Return (X, Y) of the center of cell containing provided text 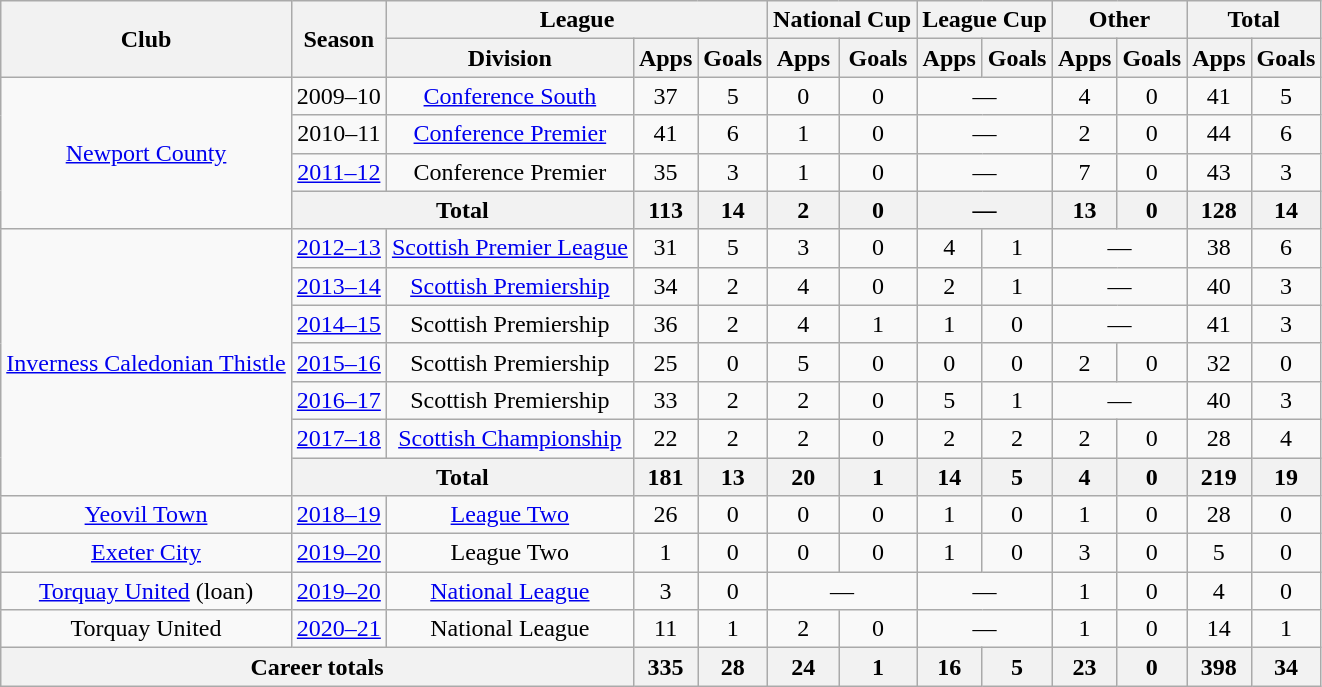
44 (1219, 134)
219 (1219, 477)
Scottish Championship (510, 438)
38 (1219, 248)
2009–10 (338, 96)
Torquay United (146, 629)
League (576, 20)
Club (146, 39)
37 (665, 96)
2013–14 (338, 286)
2010–11 (338, 134)
19 (1286, 477)
24 (804, 667)
36 (665, 324)
128 (1219, 210)
20 (804, 477)
2017–18 (338, 438)
League Cup (985, 20)
11 (665, 629)
32 (1219, 362)
43 (1219, 172)
2011–12 (338, 172)
Torquay United (loan) (146, 591)
31 (665, 248)
Season (338, 39)
7 (1084, 172)
335 (665, 667)
25 (665, 362)
26 (665, 515)
2015–16 (338, 362)
Division (510, 58)
181 (665, 477)
Other (1119, 20)
Career totals (318, 667)
Inverness Caledonian Thistle (146, 362)
16 (950, 667)
Newport County (146, 153)
2014–15 (338, 324)
2012–13 (338, 248)
2020–21 (338, 629)
113 (665, 210)
Conference South (510, 96)
Exeter City (146, 553)
2018–19 (338, 515)
National Cup (842, 20)
398 (1219, 667)
22 (665, 438)
2016–17 (338, 400)
Yeovil Town (146, 515)
23 (1084, 667)
Scottish Premier League (510, 248)
35 (665, 172)
33 (665, 400)
